Identify which cell holds the provided text, then report its (X, Y) central coordinate. 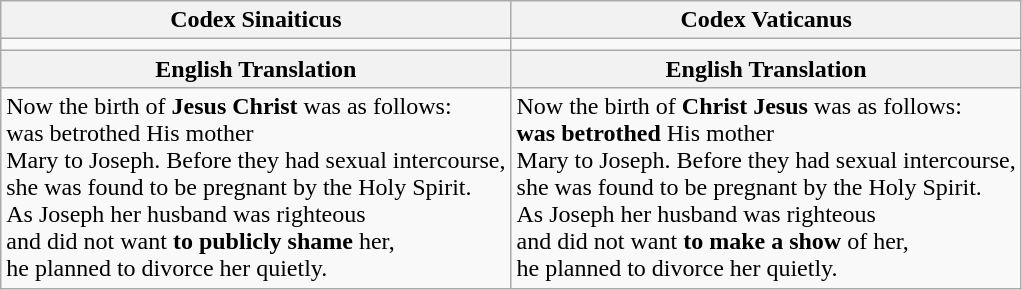
Codex Sinaiticus (256, 20)
Codex Vaticanus (766, 20)
